Detect which cell encompasses the target text, then output its (x, y) center coordinate. 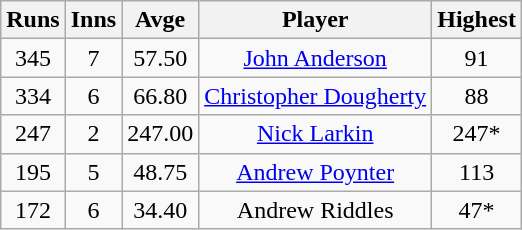
345 (33, 58)
Player (316, 20)
2 (93, 134)
47* (477, 210)
91 (477, 58)
247* (477, 134)
48.75 (160, 172)
Christopher Dougherty (316, 96)
66.80 (160, 96)
247 (33, 134)
57.50 (160, 58)
113 (477, 172)
247.00 (160, 134)
172 (33, 210)
Andrew Poynter (316, 172)
Andrew Riddles (316, 210)
7 (93, 58)
Runs (33, 20)
John Anderson (316, 58)
Avge (160, 20)
334 (33, 96)
195 (33, 172)
Highest (477, 20)
34.40 (160, 210)
Nick Larkin (316, 134)
88 (477, 96)
Inns (93, 20)
5 (93, 172)
